Search for the cell housing the specified text and yield its (X, Y) center coordinate. 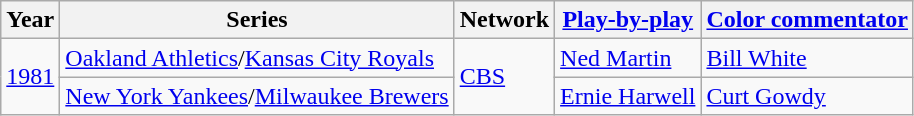
Play-by-play (628, 20)
New York Yankees/Milwaukee Brewers (257, 96)
Oakland Athletics/Kansas City Royals (257, 58)
Year (30, 20)
Curt Gowdy (808, 96)
Color commentator (808, 20)
Ned Martin (628, 58)
Series (257, 20)
Bill White (808, 58)
CBS (504, 77)
Ernie Harwell (628, 96)
1981 (30, 77)
Network (504, 20)
